Locate the cell with the specified text and output its (X, Y) center coordinate. 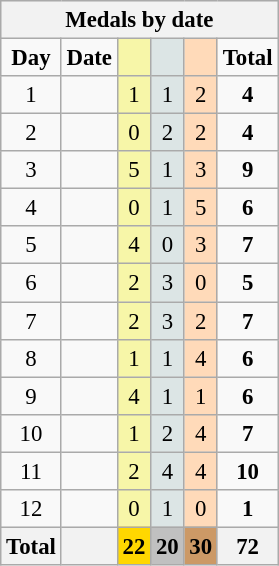
11 (31, 471)
22 (134, 546)
8 (31, 358)
30 (200, 546)
Medals by date (140, 20)
20 (168, 546)
Date (89, 58)
Day (31, 58)
12 (31, 509)
72 (247, 546)
